Pinpoint the cell where the given text exists, returning its (x, y) midpoint coordinate. 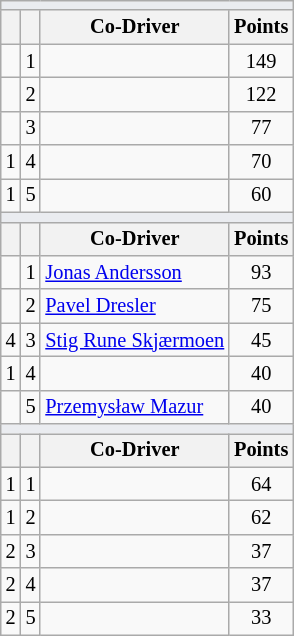
33 (261, 618)
70 (261, 162)
Przemysław Mazur (134, 407)
149 (261, 61)
Stig Rune Skjærmoen (134, 340)
Jonas Andersson (134, 272)
62 (261, 517)
93 (261, 272)
77 (261, 128)
64 (261, 484)
45 (261, 340)
60 (261, 195)
Pavel Dresler (134, 306)
75 (261, 306)
122 (261, 94)
